Find where the given text appears and provide that cell's center as [X, Y] coordinate. 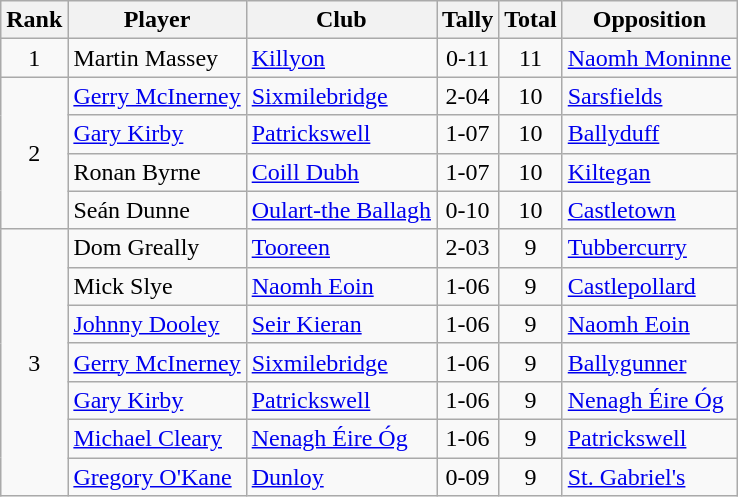
Naomh Moninne [649, 58]
Tubbercurry [649, 248]
Ballygunner [649, 362]
1 [34, 58]
Martin Massey [157, 58]
Tooreen [341, 248]
Total [531, 20]
0-10 [467, 210]
11 [531, 58]
Gregory O'Kane [157, 477]
Opposition [649, 20]
Ballyduff [649, 134]
Sarsfields [649, 96]
Castlepollard [649, 286]
0-09 [467, 477]
Player [157, 20]
Dom Greally [157, 248]
Michael Cleary [157, 438]
Seán Dunne [157, 210]
Seir Kieran [341, 324]
3 [34, 362]
Johnny Dooley [157, 324]
2-04 [467, 96]
St. Gabriel's [649, 477]
Dunloy [341, 477]
Killyon [341, 58]
Tally [467, 20]
Kiltegan [649, 172]
Rank [34, 20]
0-11 [467, 58]
Coill Dubh [341, 172]
2 [34, 153]
Mick Slye [157, 286]
Ronan Byrne [157, 172]
Oulart-the Ballagh [341, 210]
Castletown [649, 210]
2-03 [467, 248]
Club [341, 20]
